Return [X, Y] of the center of cell containing provided text 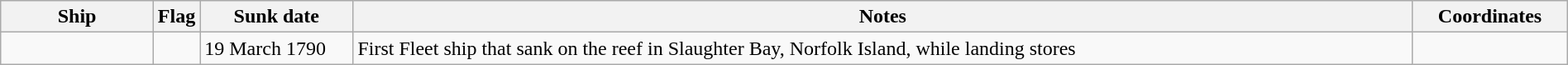
Ship [78, 17]
Flag [176, 17]
Notes [883, 17]
Coordinates [1490, 17]
First Fleet ship that sank on the reef in Slaughter Bay, Norfolk Island, while landing stores [883, 48]
19 March 1790 [276, 48]
Sunk date [276, 17]
